Identify which cell holds the provided text, then report its (X, Y) central coordinate. 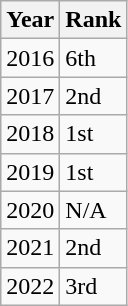
2017 (30, 96)
2016 (30, 58)
Rank (94, 20)
2020 (30, 210)
3rd (94, 286)
2022 (30, 286)
N/A (94, 210)
Year (30, 20)
2018 (30, 134)
2019 (30, 172)
2021 (30, 248)
6th (94, 58)
